For the text-containing cell, return its midpoint in [X, Y] coordinate format. 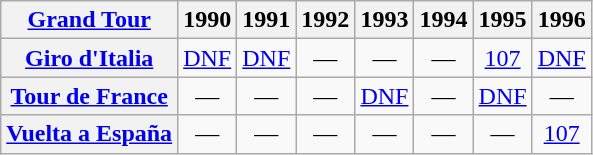
Vuelta a España [90, 134]
Grand Tour [90, 20]
1991 [266, 20]
1995 [502, 20]
1992 [326, 20]
Giro d'Italia [90, 58]
1994 [444, 20]
Tour de France [90, 96]
1993 [384, 20]
1996 [562, 20]
1990 [208, 20]
